Determine the (x, y) coordinate at the center of the cell enclosing the given text.  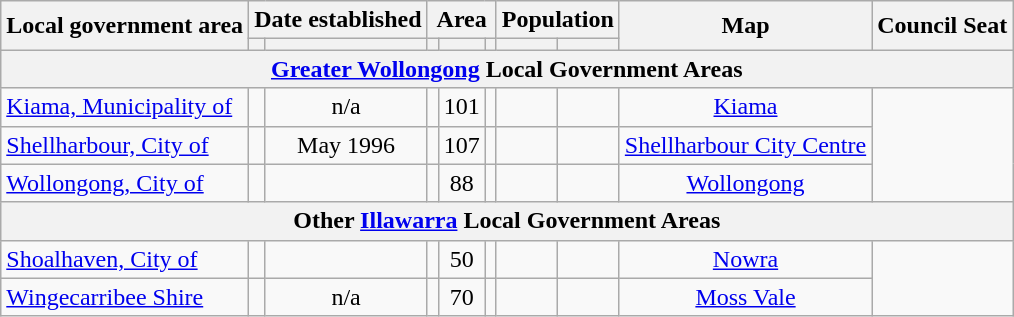
Nowra (745, 259)
70 (462, 297)
Area (462, 20)
Moss Vale (745, 297)
Shellharbour, City of (125, 145)
107 (462, 145)
Wollongong (745, 183)
Other Illawarra Local Government Areas (507, 221)
101 (462, 107)
Wollongong, City of (125, 183)
Shoalhaven, City of (125, 259)
Map (745, 26)
Greater Wollongong Local Government Areas (507, 69)
Population (558, 20)
May 1996 (346, 145)
Local government area (125, 26)
Council Seat (942, 26)
Kiama (745, 107)
88 (462, 183)
50 (462, 259)
Kiama, Municipality of (125, 107)
Date established (338, 20)
Wingecarribee Shire (125, 297)
Shellharbour City Centre (745, 145)
